Output the (x, y) coordinate of the center of the cell containing the given text.  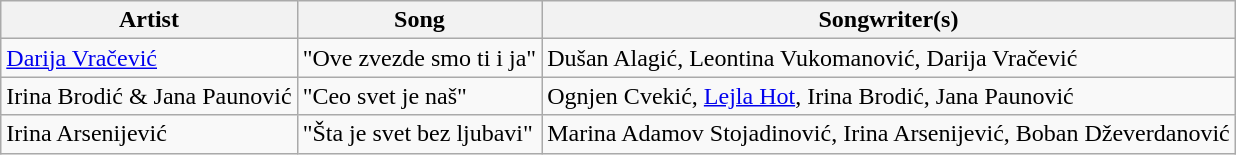
Songwriter(s) (889, 20)
"Šta je svet bez ljubavi" (420, 134)
Artist (149, 20)
Ognjen Cvekić, Lejla Hot, Irina Brodić, Jana Paunović (889, 96)
Dušan Alagić, Leontina Vukomanović, Darija Vračević (889, 58)
"Ceo svet je naš" (420, 96)
Song (420, 20)
Marina Adamov Stojadinović, Irina Arsenijević, Boban Dževerdanović (889, 134)
Irina Brodić & Jana Paunović (149, 96)
Irina Arsenijević (149, 134)
Darija Vračević (149, 58)
"Ove zvezde smo ti i ja" (420, 58)
